Provide the (X, Y) coordinate of the cell's center where the given text is located.  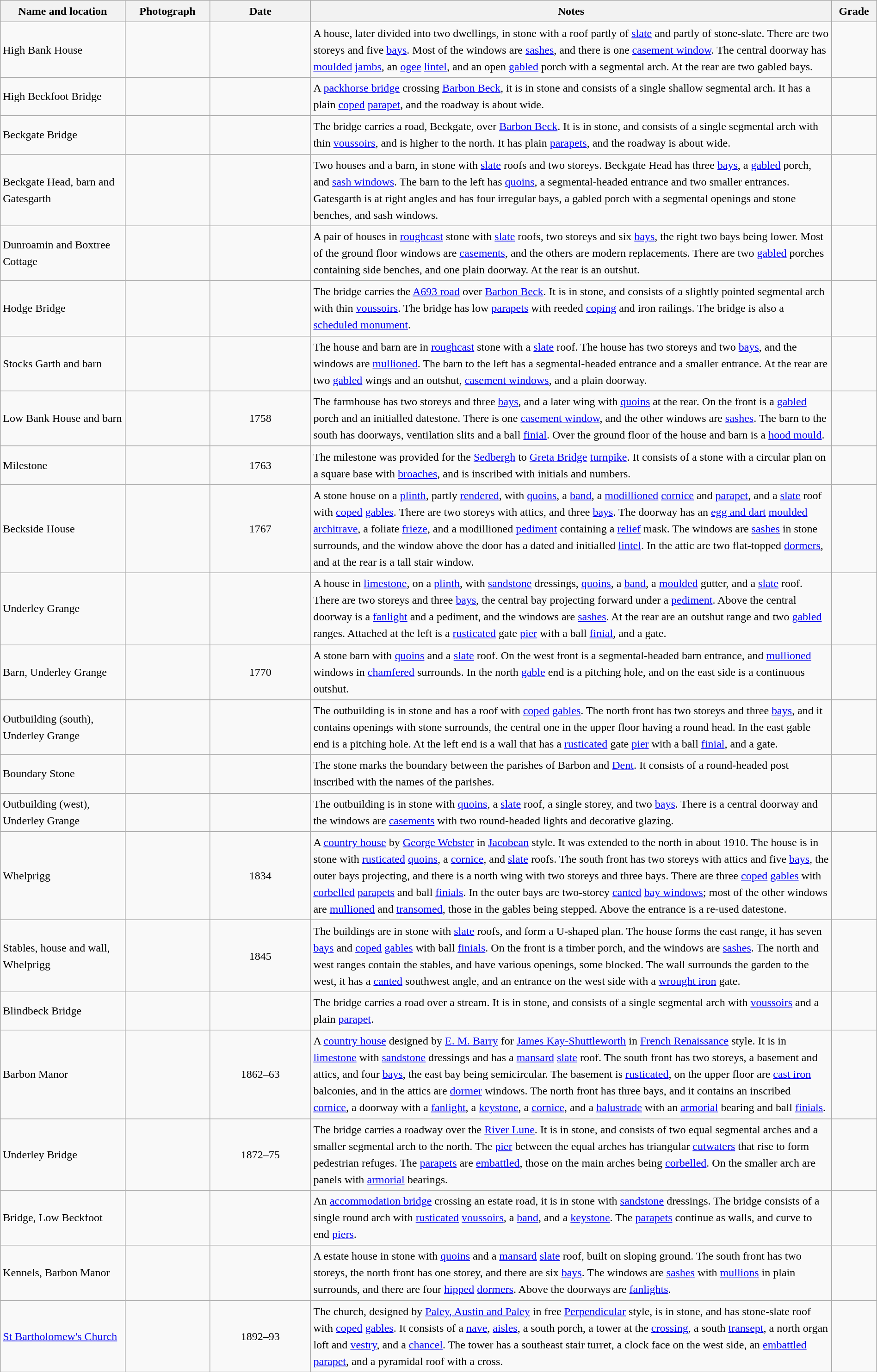
1845 (260, 956)
Boundary Stone (63, 774)
1758 (260, 418)
Bridge, Low Beckfoot (63, 1217)
High Beckfoot Bridge (63, 96)
Beckside House (63, 528)
Hodge Bridge (63, 308)
1892–93 (260, 1336)
Low Bank House and barn (63, 418)
Outbuilding (west), Underley Grange (63, 812)
Dunroamin and Boxtree Cottage (63, 253)
Kennels, Barbon Manor (63, 1273)
Beckgate Bridge (63, 135)
1862–63 (260, 1074)
High Bank House (63, 50)
Whelprigg (63, 876)
Stables, house and wall, Whelprigg (63, 956)
1767 (260, 528)
The stone marks the boundary between the parishes of Barbon and Dent. It consists of a round-headed post inscribed with the names of the parishes. (571, 774)
Outbuilding (south), Underley Grange (63, 727)
Underley Grange (63, 609)
Photograph (167, 11)
Notes (571, 11)
St Bartholomew's Church (63, 1336)
Stocks Garth and barn (63, 364)
1872–75 (260, 1155)
1763 (260, 465)
Grade (854, 11)
Barn, Underley Grange (63, 673)
Barbon Manor (63, 1074)
Underley Bridge (63, 1155)
Name and location (63, 11)
The bridge carries a road over a stream. It is in stone, and consists of a single segmental arch with voussoirs and a plain parapet. (571, 1011)
Blindbeck Bridge (63, 1011)
Date (260, 11)
1834 (260, 876)
Milestone (63, 465)
Beckgate Head, barn and Gatesgarth (63, 190)
1770 (260, 673)
